Detect which cell encompasses the target text, then output its [x, y] center coordinate. 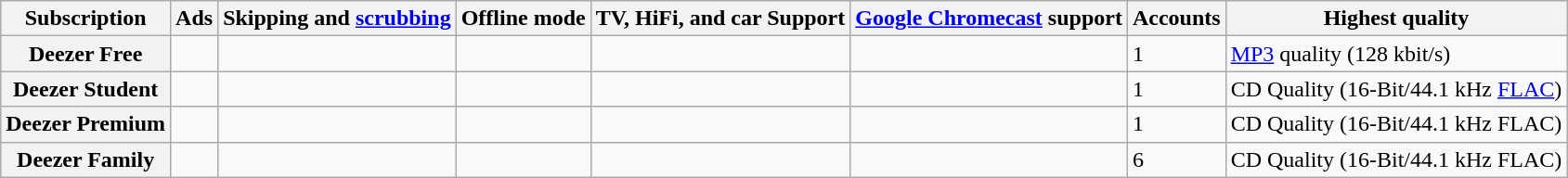
Accounts [1176, 19]
Deezer Free [85, 54]
Skipping and scrubbing [338, 19]
Deezer Student [85, 89]
Highest quality [1396, 19]
Deezer Family [85, 159]
Subscription [85, 19]
Offline mode [524, 19]
Google Chromecast support [990, 19]
Ads [195, 19]
6 [1176, 159]
Deezer Premium [85, 124]
TV, HiFi, and car Support [720, 19]
MP3 quality (128 kbit/s) [1396, 54]
